Scan for the cell matching the given text and deliver its [X, Y] coordinate at center. 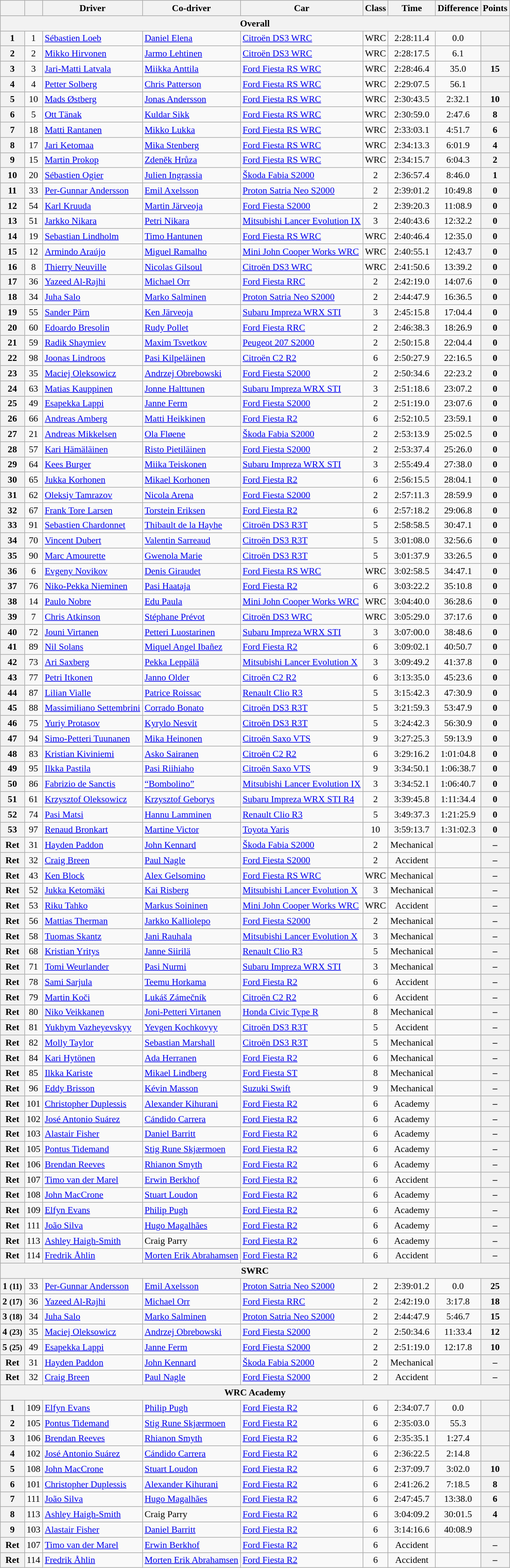
Car [302, 8]
Martin Prokop [93, 160]
Mika Heinonen [191, 739]
Patrice Roissac [191, 693]
Joonas Lindroos [93, 358]
Lilian Vialle [93, 693]
Karl Kruuda [93, 206]
32:56.6 [458, 541]
2:57:11.3 [412, 495]
76 [33, 586]
Time [412, 8]
11:08.9 [458, 206]
3:17.8 [458, 1301]
Sebastian Lindholm [93, 237]
Chris Atkinson [93, 617]
Tuomas Skantz [93, 936]
Overall [255, 23]
1 (11) [12, 1287]
Sebastien Chardonnet [93, 525]
Driver [93, 8]
Mattias Therman [93, 921]
2:30:59.0 [412, 115]
2:40:43.6 [412, 221]
1:21:25.9 [458, 815]
Denis Giraudet [191, 571]
Jukka Ketomäki [93, 891]
28:04.1 [458, 480]
Pasi Matsi [93, 815]
Kyrylo Nesvit [191, 724]
Martin Järveoja [191, 206]
2:51:18.6 [412, 389]
39 [12, 617]
28:59.9 [458, 495]
Class [375, 8]
45:23.6 [458, 678]
Mikko Lukka [191, 130]
3:15:42.3 [412, 693]
Petri Itkonen [93, 678]
Riku Tahko [93, 906]
40:50.7 [458, 647]
Lukáš Zámečník [191, 997]
55 [33, 313]
Eddy Brisson [93, 1089]
Armindo Araújo [93, 252]
3:02:58.5 [412, 571]
22:04.4 [458, 343]
Krzysztof Oleksowicz [93, 800]
Ilkka Pastila [93, 769]
Vincent Dubert [93, 541]
4:51.7 [458, 130]
Difference [458, 8]
10:49.8 [458, 191]
84 [33, 1058]
Yuriy Protasov [93, 724]
Miguel Ramalho [191, 252]
3:07:00.0 [412, 632]
1:27.4 [458, 1439]
78 [33, 982]
38 [12, 602]
Jonne Halttunen [191, 389]
5 (25) [12, 1347]
Pasi Kilpeläinen [191, 358]
18:26.9 [458, 328]
91 [33, 525]
27:38.0 [458, 465]
2:36:22.5 [412, 1454]
13 [12, 221]
1:06:40.7 [458, 784]
Mikko Hirvonen [93, 54]
Nicolas Gilsoul [191, 267]
2:45:15.8 [412, 313]
Points [495, 8]
3:03:22.2 [412, 586]
16 [12, 267]
Risto Pietiläinen [191, 449]
Petteri Luostarinen [191, 632]
11 [12, 191]
Martin Koči [93, 997]
Edu Paula [191, 602]
Jouni Virtanen [93, 632]
30 [12, 480]
63 [33, 389]
Janno Older [191, 678]
75 [33, 724]
3:39:45.8 [412, 800]
2:30:43.5 [412, 100]
Paulo Nobre [93, 602]
11:33.4 [458, 1332]
59 [33, 343]
1:01:04.8 [458, 754]
64 [33, 465]
Miquel Angel Ibañez [191, 647]
Honda Civic Type R [302, 1012]
Gwenola Marie [191, 556]
Janne Siirilä [191, 952]
3:13:35.0 [412, 678]
60 [33, 328]
Frank Tore Larsen [93, 510]
2:50:27.9 [412, 358]
WRC Academy [255, 1393]
Edoardo Bresolin [93, 328]
Niko-Pekka Nieminen [93, 586]
2:56:15.5 [412, 480]
Jonas Andersson [191, 100]
Daniel Elena [191, 38]
6:04.3 [458, 160]
Matti Heikkinen [191, 419]
87 [33, 693]
Hannu Lamminen [191, 815]
5:46.7 [458, 1317]
54 [33, 206]
2:33:03.1 [412, 130]
12:35.0 [458, 237]
61 [33, 800]
44 [12, 693]
Rudy Pollet [191, 328]
2:29:07.5 [412, 84]
Toyota Yaris [302, 830]
Peugeot 207 S2000 [302, 343]
Martine Victor [191, 830]
Jari-Matti Latvala [93, 69]
2:50:15.8 [412, 343]
Fabrizio de Sanctis [93, 784]
3:14:16.6 [412, 1530]
Kees Burger [93, 465]
62 [33, 495]
Andreas Mikkelsen [93, 434]
2:47.6 [458, 115]
Markus Soininen [191, 906]
Kari Hämäläinen [93, 449]
3:04:40.0 [412, 602]
Radik Shaymiev [93, 343]
Ari Saxberg [93, 662]
55.3 [458, 1423]
Nicola Arena [191, 495]
2:36:57.4 [412, 176]
Corrado Bonato [191, 708]
2:52:10.5 [412, 419]
2:28:46.4 [412, 69]
83 [33, 754]
2:28:11.4 [412, 38]
1:31:02.3 [458, 830]
2:53:37.4 [412, 449]
Molly Taylor [93, 1043]
3:09:02.1 [412, 647]
25:02.5 [458, 434]
13:39.2 [458, 267]
41:37.8 [458, 662]
Thibault de la Hayhe [191, 525]
3:01:37.9 [412, 556]
2 (17) [12, 1301]
Niko Veikkanen [93, 1012]
Thierry Neuville [93, 267]
27 [12, 434]
Matias Kauppinen [93, 389]
Yukhym Vazheyevskyy [93, 1028]
96 [33, 1089]
71 [33, 967]
23:59.1 [458, 419]
22:16.5 [458, 358]
66 [33, 419]
47 [12, 739]
2:57:18.2 [412, 510]
Matti Rantanen [93, 130]
2:46:38.3 [412, 328]
Massimiliano Settembrini [93, 708]
Zdeněk Hrůza [191, 160]
Jukka Korhonen [93, 480]
Sami Sarjula [93, 982]
Asko Sairanen [191, 754]
Kristian Kiviniemi [93, 754]
30:01.5 [458, 1515]
Julien Ingrassia [191, 176]
3:02.0 [458, 1469]
Suzuki Swift [302, 1089]
16:36.5 [458, 297]
SWRC [255, 1271]
2:41:26.2 [412, 1484]
56:30.9 [458, 724]
29:06.8 [458, 510]
Evgeny Novikov [93, 571]
Krzysztof Geborys [191, 800]
Maxim Tsvetkov [191, 343]
Andreas Amberg [93, 419]
Pasi Riihiaho [191, 769]
Chris Patterson [191, 84]
74 [33, 815]
3:49:37.3 [412, 815]
57 [33, 449]
40:08.9 [458, 1530]
3 (18) [12, 1317]
Kévin Masson [191, 1089]
2:35:35.1 [412, 1439]
3:09:49.2 [412, 662]
65 [33, 480]
8:46.0 [458, 176]
Miikka Anttila [191, 69]
50 [12, 784]
Yevgen Kochkovyy [191, 1028]
Kuldar Sikk [191, 115]
Alex Gelsomino [191, 876]
36:28.6 [458, 602]
89 [33, 647]
Sébastien Loeb [93, 38]
4 (23) [12, 1332]
3:27:25.3 [412, 739]
Ken Järveoja [191, 313]
2:39:20.3 [412, 206]
Sébastien Ogier [93, 176]
23:07.2 [458, 389]
Joni-Petteri Virtanen [191, 1012]
3:24:42.3 [412, 724]
Teemu Horkama [191, 982]
Mads Østberg [93, 100]
Co-driver [191, 8]
85 [33, 1073]
2:14.8 [458, 1454]
“Bombolino” [191, 784]
79 [33, 997]
3:59:13.7 [412, 830]
23:07.6 [458, 404]
3:34:50.1 [412, 769]
Ken Block [93, 876]
28 [12, 449]
2:28:17.5 [412, 54]
3:29:16.2 [412, 754]
94 [33, 739]
23 [12, 373]
3:05:29.0 [412, 617]
Petter Solberg [93, 84]
81 [33, 1028]
Pasi Nurmi [191, 967]
42 [12, 662]
3:21:59.3 [412, 708]
Jani Rauhala [191, 936]
2:58:58.5 [412, 525]
80 [33, 1012]
77 [33, 678]
Ilkka Kariste [93, 1073]
2:35:03.0 [412, 1423]
Tomi Weurlander [93, 967]
35.0 [458, 69]
Nil Solans [93, 647]
Marc Amourette [93, 556]
48 [12, 754]
72 [33, 632]
98 [33, 358]
24 [12, 389]
12:17.8 [458, 1347]
53:47.9 [458, 708]
68 [33, 952]
Mikael Korhonen [191, 480]
88 [33, 708]
41 [12, 647]
25:26.0 [458, 449]
45 [12, 708]
7:18.5 [458, 1484]
Jarmo Lehtinen [191, 54]
Jari Ketomaa [93, 145]
Jarkko Nikara [93, 221]
26 [12, 419]
35:10.8 [458, 586]
22 [12, 358]
3:34:52.1 [412, 784]
38:48.6 [458, 632]
17:04.4 [458, 313]
33:26.5 [458, 556]
Kristian Yritys [93, 952]
6.1 [458, 54]
2:40:46.4 [412, 237]
Pasi Haataja [191, 586]
95 [33, 769]
37 [12, 586]
97 [33, 830]
2:34:15.7 [412, 160]
2:34:07.7 [412, 1408]
Mika Stenberg [191, 145]
Stéphane Prévot [191, 617]
2:40:55.1 [412, 252]
70 [33, 541]
2:34:13.3 [412, 145]
Renaud Bronkart [93, 830]
47:30.9 [458, 693]
59:13.9 [458, 739]
2:37:09.7 [412, 1469]
56 [33, 921]
2:32.1 [458, 100]
58 [33, 936]
3:04:09.2 [412, 1515]
1:06:38.7 [458, 769]
40 [12, 632]
2:53:13.9 [412, 434]
Valentin Sarreaud [191, 541]
2:47:45.7 [412, 1499]
6:01.9 [458, 145]
37:17.6 [458, 617]
Sebastian Marshall [191, 1043]
Pekka Leppälä [191, 662]
73 [33, 662]
Ford Fiesta ST [302, 1073]
22:23.2 [458, 373]
Torstein Eriksen [191, 510]
Kai Risberg [191, 891]
1:11:34.4 [458, 800]
Ott Tänak [93, 115]
Petri Nikara [191, 221]
86 [33, 784]
Oleksiy Tamrazov [93, 495]
14:07.6 [458, 282]
Subaru Impreza WRX STI R4 [302, 800]
34:47.1 [458, 571]
Jarkko Kalliolepo [191, 921]
46 [12, 724]
3:01:08.0 [412, 541]
12:32.2 [458, 221]
56.1 [458, 84]
Kari Hytönen [93, 1058]
29 [12, 465]
Ola Fløene [191, 434]
82 [33, 1043]
12:43.7 [458, 252]
Timo Hantunen [191, 237]
Sander Pärn [93, 313]
67 [33, 510]
2:41:50.6 [412, 267]
2:55:49.4 [412, 465]
Ada Herranen [191, 1058]
30:47.1 [458, 525]
13:38.0 [458, 1499]
Mikael Lindberg [191, 1073]
90 [33, 556]
Simo-Petteri Tuunanen [93, 739]
Miika Teiskonen [191, 465]
